Find where the given text appears and provide that cell's center as (X, Y) coordinate. 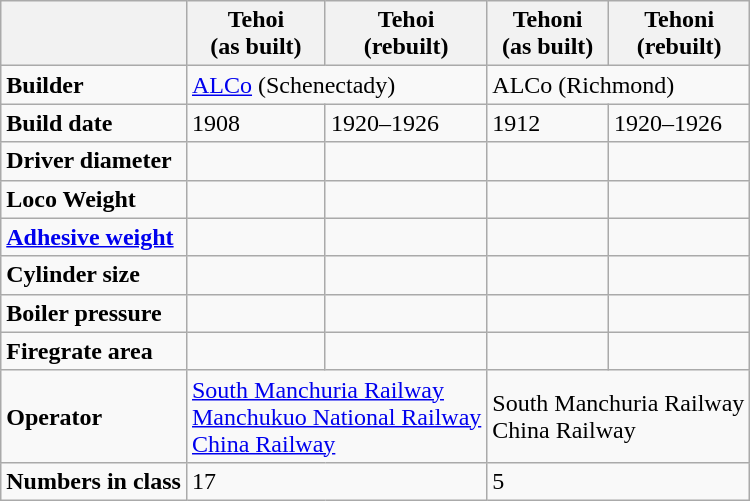
Adhesive weight (94, 237)
Tehoni(rebuilt) (678, 34)
South Manchuria RailwayChina Railway (618, 416)
17 (336, 481)
Numbers in class (94, 481)
ALCo (Richmond) (618, 85)
Tehoi(as built) (256, 34)
Loco Weight (94, 199)
South Manchuria RailwayManchukuo National RailwayChina Railway (336, 416)
Operator (94, 416)
1912 (548, 123)
Tehoni(as built) (548, 34)
Builder (94, 85)
Tehoi(rebuilt) (406, 34)
Build date (94, 123)
1908 (256, 123)
Firegrate area (94, 351)
ALCo (Schenectady) (336, 85)
Cylinder size (94, 275)
5 (618, 481)
Boiler pressure (94, 313)
Driver diameter (94, 161)
